From the cell containing the given text, extract its center point as [x, y] coordinate. 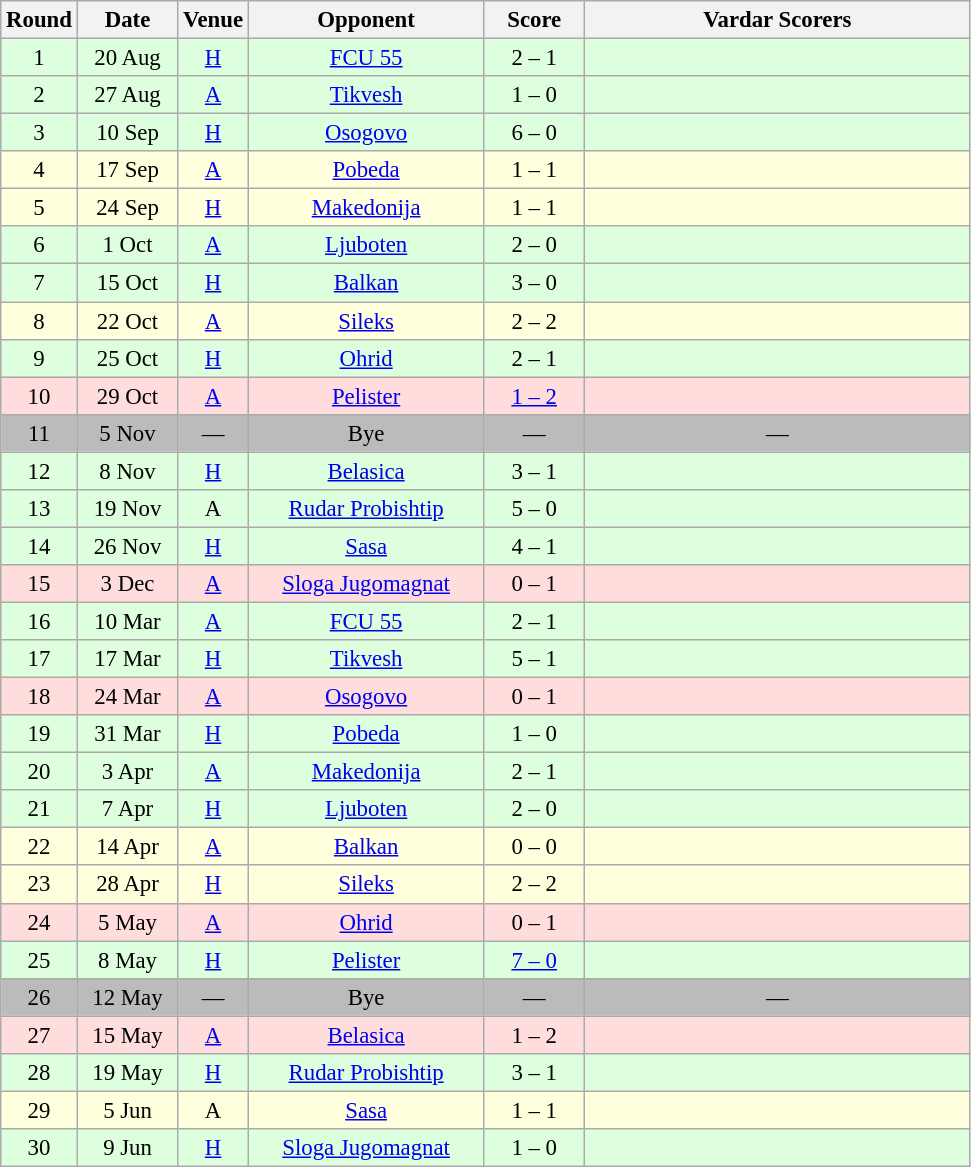
15 [39, 584]
5 May [128, 922]
10 Sep [128, 133]
15 Oct [128, 283]
3 – 0 [534, 283]
Round [39, 20]
14 [39, 546]
21 [39, 809]
8 Nov [128, 471]
7 [39, 283]
2 [39, 95]
7 – 0 [534, 960]
4 [39, 170]
31 Mar [128, 734]
17 [39, 659]
3 Dec [128, 584]
22 Oct [128, 321]
6 – 0 [534, 133]
9 [39, 358]
19 Nov [128, 509]
25 Oct [128, 358]
10 Mar [128, 621]
17 Sep [128, 170]
5 – 1 [534, 659]
5 – 0 [534, 509]
Opponent [366, 20]
26 [39, 997]
17 Mar [128, 659]
13 [39, 509]
20 Aug [128, 58]
1 [39, 58]
0 – 0 [534, 847]
7 Apr [128, 809]
14 Apr [128, 847]
24 [39, 922]
Date [128, 20]
5 Jun [128, 1110]
28 [39, 1073]
12 [39, 471]
19 [39, 734]
8 [39, 321]
26 Nov [128, 546]
8 May [128, 960]
3 Apr [128, 772]
Score [534, 20]
Vardar Scorers [778, 20]
19 May [128, 1073]
5 Nov [128, 433]
4 – 1 [534, 546]
1 Oct [128, 245]
3 [39, 133]
12 May [128, 997]
23 [39, 885]
10 [39, 396]
15 May [128, 1035]
5 [39, 208]
27 [39, 1035]
25 [39, 960]
20 [39, 772]
6 [39, 245]
18 [39, 697]
9 Jun [128, 1148]
24 Sep [128, 208]
16 [39, 621]
28 Apr [128, 885]
11 [39, 433]
29 Oct [128, 396]
22 [39, 847]
29 [39, 1110]
27 Aug [128, 95]
Venue [214, 20]
30 [39, 1148]
24 Mar [128, 697]
